Search for the cell housing the specified text and yield its (x, y) center coordinate. 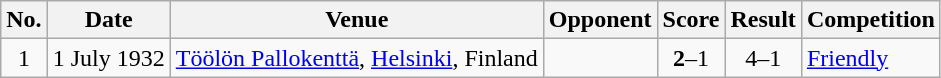
Competition (870, 20)
Date (108, 20)
Venue (356, 20)
Töölön Pallokenttä, Helsinki, Finland (356, 58)
4–1 (763, 58)
1 (24, 58)
2–1 (691, 58)
1 July 1932 (108, 58)
Score (691, 20)
Opponent (600, 20)
Result (763, 20)
No. (24, 20)
Friendly (870, 58)
